Scan for the cell matching the given text and deliver its [x, y] coordinate at center. 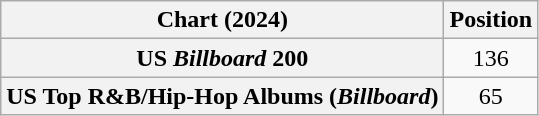
Position [491, 20]
US Top R&B/Hip-Hop Albums (Billboard) [222, 96]
US Billboard 200 [222, 58]
136 [491, 58]
Chart (2024) [222, 20]
65 [491, 96]
